Capture the cell that displays the provided text and extract its [x, y] central coordinate. 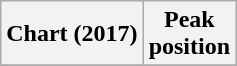
Peakposition [189, 34]
Chart (2017) [72, 34]
